Provide the [x, y] coordinate of the cell's center where the given text is located.  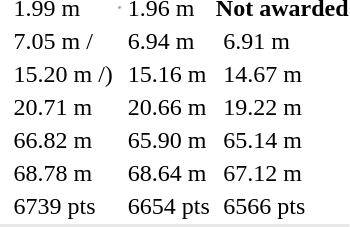
20.66 m [168, 107]
6739 pts [63, 206]
19.22 m [286, 107]
15.16 m [168, 74]
68.78 m [63, 173]
6654 pts [168, 206]
6566 pts [286, 206]
6.91 m [286, 41]
67.12 m [286, 173]
6.94 m [168, 41]
15.20 m /) [63, 74]
14.67 m [286, 74]
7.05 m / [63, 41]
65.90 m [168, 140]
68.64 m [168, 173]
66.82 m [63, 140]
65.14 m [286, 140]
20.71 m [63, 107]
